Return [X, Y] of the center of cell containing provided text 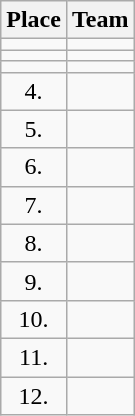
5. [34, 129]
12. [34, 395]
Place [34, 20]
6. [34, 167]
10. [34, 319]
11. [34, 357]
Team [100, 20]
8. [34, 243]
9. [34, 281]
4. [34, 91]
7. [34, 205]
